Return the (X, Y) coordinate for the center point of the cell that contains the specified text.  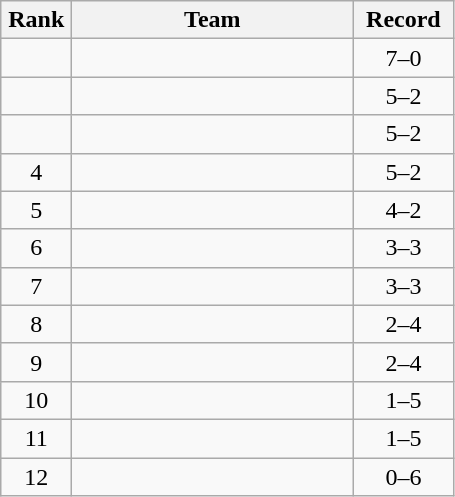
4–2 (404, 210)
5 (36, 210)
12 (36, 477)
Team (212, 20)
8 (36, 324)
0–6 (404, 477)
4 (36, 172)
7 (36, 286)
Rank (36, 20)
7–0 (404, 58)
9 (36, 362)
Record (404, 20)
11 (36, 438)
10 (36, 400)
6 (36, 248)
